For the text-containing cell, return its midpoint in [X, Y] coordinate format. 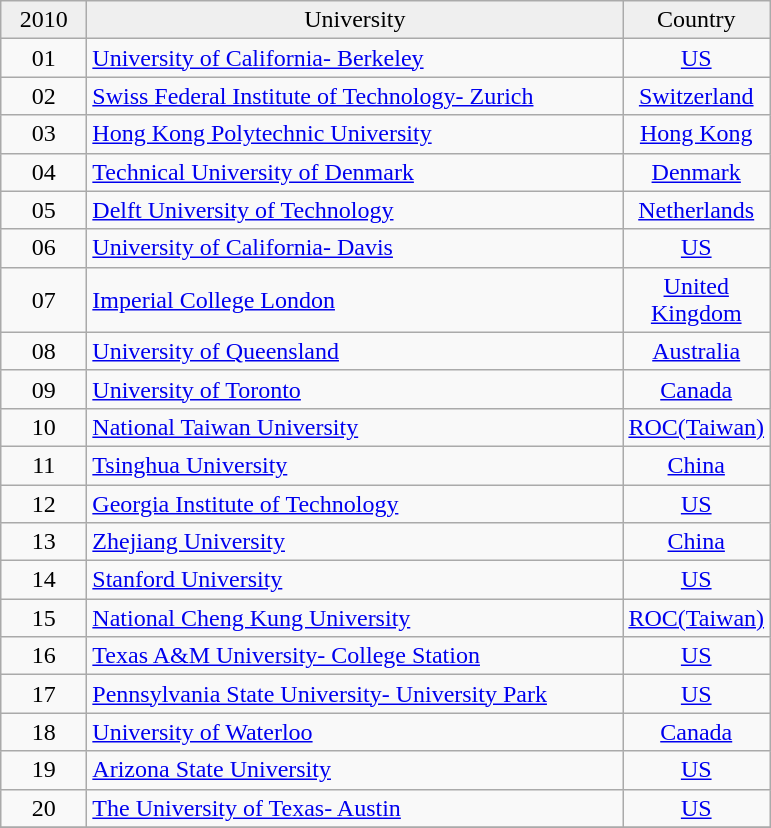
Texas A&M University- College Station [355, 656]
Swiss Federal Institute of Technology- Zurich [355, 96]
United Kingdom [696, 300]
Switzerland [696, 96]
16 [44, 656]
07 [44, 300]
The University of Texas- Austin [355, 808]
Georgia Institute of Technology [355, 503]
14 [44, 580]
Delft University of Technology [355, 210]
University of Toronto [355, 389]
2010 [44, 20]
Zhejiang University [355, 542]
Tsinghua University [355, 465]
Imperial College London [355, 300]
19 [44, 770]
09 [44, 389]
Stanford University [355, 580]
12 [44, 503]
Arizona State University [355, 770]
University of California- Davis [355, 248]
17 [44, 694]
20 [44, 808]
University of Queensland [355, 351]
Pennsylvania State University- University Park [355, 694]
National Taiwan University [355, 427]
National Cheng Kung University [355, 618]
04 [44, 172]
01 [44, 58]
10 [44, 427]
11 [44, 465]
08 [44, 351]
Country [696, 20]
15 [44, 618]
13 [44, 542]
Denmark [696, 172]
Australia [696, 351]
University of California- Berkeley [355, 58]
Technical University of Denmark [355, 172]
Hong Kong Polytechnic University [355, 134]
06 [44, 248]
03 [44, 134]
05 [44, 210]
University [355, 20]
02 [44, 96]
Hong Kong [696, 134]
Netherlands [696, 210]
18 [44, 732]
University of Waterloo [355, 732]
